Find where the given text appears and provide that cell's center as (x, y) coordinate. 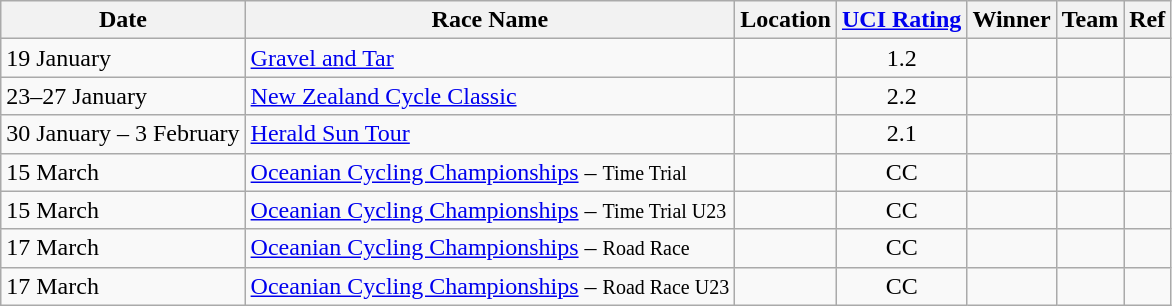
23–27 January (123, 96)
Date (123, 20)
Oceanian Cycling Championships – Road Race (490, 248)
Team (1090, 20)
Gravel and Tar (490, 58)
UCI Rating (901, 20)
Herald Sun Tour (490, 134)
Oceanian Cycling Championships – Time Trial U23 (490, 210)
30 January – 3 February (123, 134)
19 January (123, 58)
Ref (1148, 20)
Oceanian Cycling Championships – Time Trial (490, 172)
New Zealand Cycle Classic (490, 96)
2.2 (901, 96)
Oceanian Cycling Championships – Road Race U23 (490, 286)
1.2 (901, 58)
Winner (1012, 20)
Race Name (490, 20)
Location (786, 20)
2.1 (901, 134)
